Determine the [X, Y] coordinate at the center of the cell enclosing the given text.  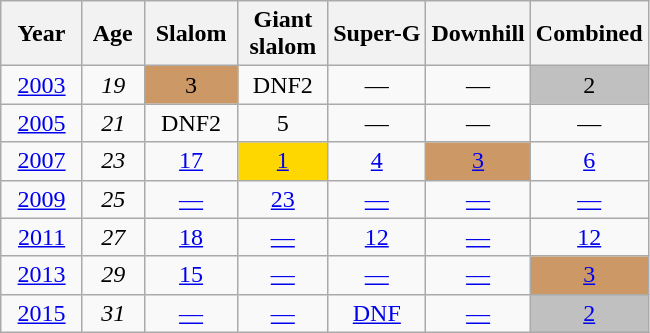
Age [113, 34]
Slalom [191, 34]
2015 [42, 313]
19 [113, 85]
6 [589, 161]
5 [283, 123]
27 [113, 237]
Year [42, 34]
15 [191, 275]
17 [191, 161]
18 [191, 237]
29 [113, 275]
Downhill [478, 34]
2003 [42, 85]
2005 [42, 123]
2011 [42, 237]
Super-G [377, 34]
21 [113, 123]
Giant slalom [283, 34]
1 [283, 161]
25 [113, 199]
2013 [42, 275]
2009 [42, 199]
4 [377, 161]
31 [113, 313]
Combined [589, 34]
DNF [377, 313]
2007 [42, 161]
